Pinpoint the cell where the given text exists, returning its [x, y] midpoint coordinate. 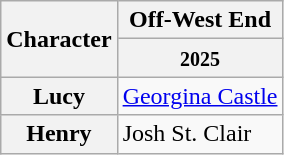
Lucy [59, 96]
Henry [59, 134]
2025 [200, 58]
Georgina Castle [200, 96]
Off-West End [200, 20]
Josh St. Clair [200, 134]
Character [59, 39]
